Find where the given text appears and provide that cell's center as [X, Y] coordinate. 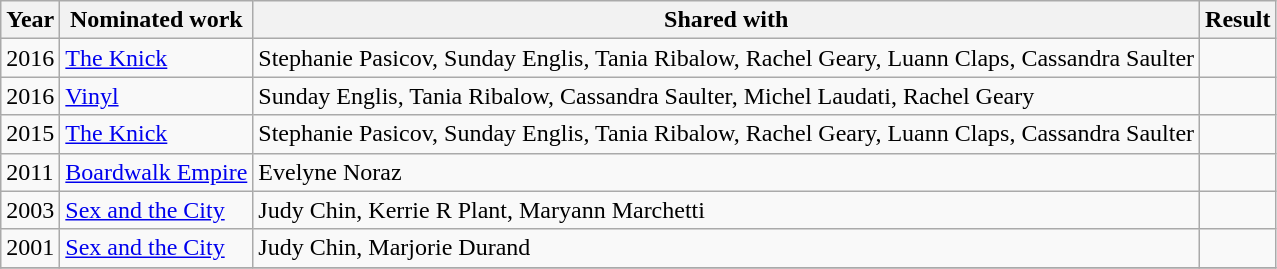
2011 [30, 172]
Nominated work [156, 20]
Vinyl [156, 96]
Year [30, 20]
Shared with [726, 20]
2003 [30, 210]
Result [1238, 20]
Sunday Englis, Tania Ribalow, Cassandra Saulter, Michel Laudati, Rachel Geary [726, 96]
Judy Chin, Kerrie R Plant, Maryann Marchetti [726, 210]
Evelyne Noraz [726, 172]
2015 [30, 134]
Boardwalk Empire [156, 172]
Judy Chin, Marjorie Durand [726, 248]
2001 [30, 248]
